Return the [X, Y] coordinate for the center point of the cell that contains the specified text.  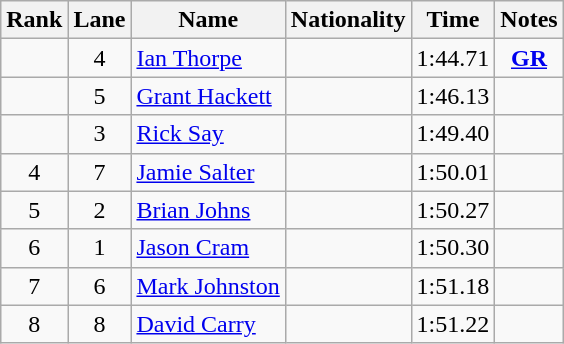
1:46.13 [453, 96]
1:50.27 [453, 210]
Jason Cram [208, 248]
1:51.18 [453, 286]
Jamie Salter [208, 172]
Nationality [348, 20]
Name [208, 20]
Ian Thorpe [208, 58]
GR [529, 58]
1:50.30 [453, 248]
Rank [34, 20]
1:51.22 [453, 324]
Time [453, 20]
3 [100, 134]
2 [100, 210]
Lane [100, 20]
1:44.71 [453, 58]
Rick Say [208, 134]
1:50.01 [453, 172]
Grant Hackett [208, 96]
Brian Johns [208, 210]
1 [100, 248]
1:49.40 [453, 134]
David Carry [208, 324]
Notes [529, 20]
Mark Johnston [208, 286]
